Return the (x, y) coordinate for the center point of the cell that contains the specified text.  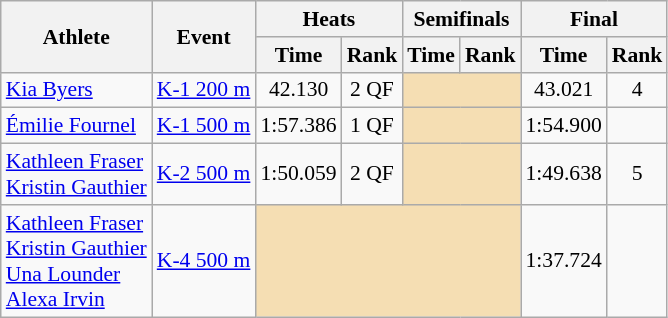
1:57.386 (298, 126)
Final (594, 19)
Heats (328, 19)
4 (638, 90)
Kathleen FraserKristin GauthierUna LounderAlexa Irvin (76, 261)
42.130 (298, 90)
43.021 (563, 90)
Émilie Fournel (76, 126)
1:49.638 (563, 174)
Event (204, 36)
5 (638, 174)
K-4 500 m (204, 261)
K-1 200 m (204, 90)
K-2 500 m (204, 174)
Kia Byers (76, 90)
1 QF (372, 126)
Kathleen FraserKristin Gauthier (76, 174)
Semifinals (461, 19)
K-1 500 m (204, 126)
1:50.059 (298, 174)
Athlete (76, 36)
1:37.724 (563, 261)
1:54.900 (563, 126)
